Detect which cell encompasses the target text, then output its (x, y) center coordinate. 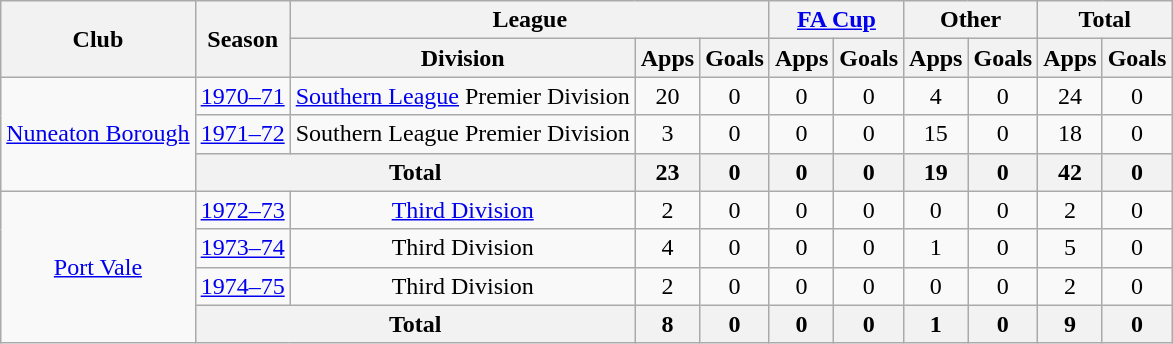
1973–74 (242, 248)
1974–75 (242, 286)
24 (1070, 96)
Port Vale (98, 267)
1971–72 (242, 134)
18 (1070, 134)
5 (1070, 248)
9 (1070, 324)
19 (936, 172)
Division (462, 58)
8 (667, 324)
23 (667, 172)
Club (98, 39)
15 (936, 134)
Other (971, 20)
Season (242, 39)
3 (667, 134)
FA Cup (836, 20)
1970–71 (242, 96)
42 (1070, 172)
League (530, 20)
Nuneaton Borough (98, 134)
1972–73 (242, 210)
20 (667, 96)
